Extract the (x, y) coordinate from the center of the cell holding the provided text.  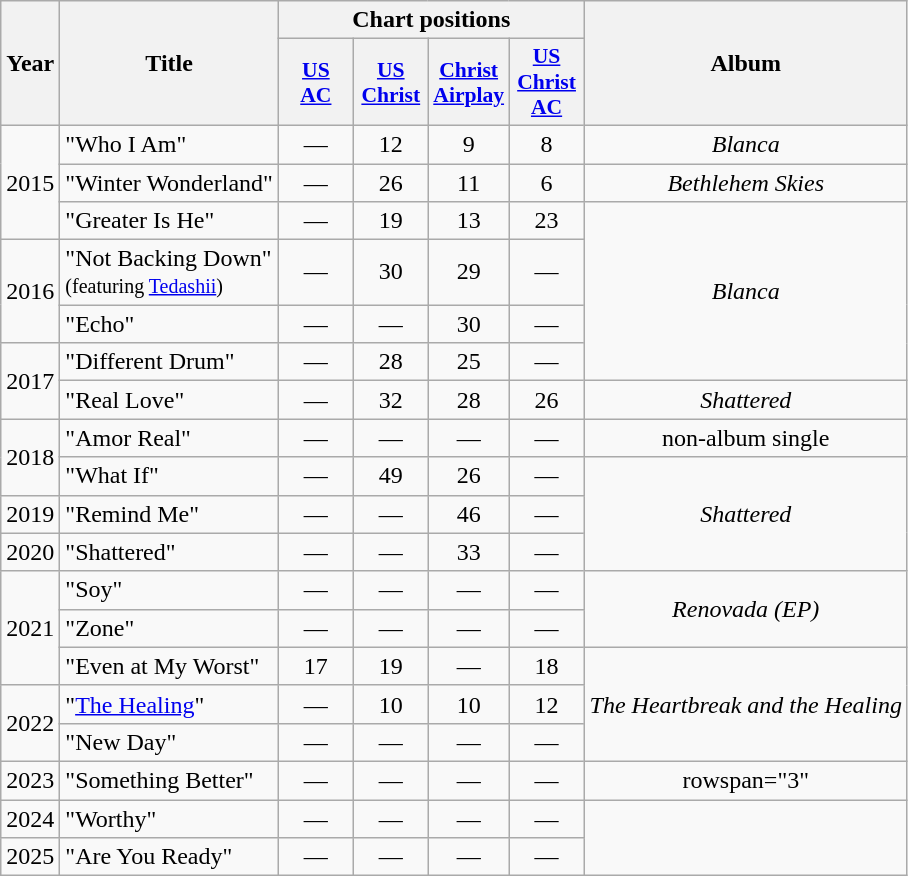
"Soy" (170, 590)
2025 (30, 857)
"Zone" (170, 628)
"Greater Is He" (170, 221)
17 (316, 666)
Title (170, 64)
Album (746, 64)
"Real Love" (170, 400)
ChristAirplay (468, 82)
"Remind Me" (170, 514)
"Even at My Worst" (170, 666)
"Are You Ready" (170, 857)
2021 (30, 628)
29 (468, 272)
2016 (30, 292)
13 (468, 221)
Chart positions (431, 20)
11 (468, 183)
49 (390, 476)
"Shattered" (170, 552)
2018 (30, 457)
2019 (30, 514)
"Worthy" (170, 819)
25 (468, 362)
2023 (30, 780)
USChrist AC (546, 82)
33 (468, 552)
Bethlehem Skies (746, 183)
23 (546, 221)
"Not Backing Down"(featuring Tedashii) (170, 272)
USChrist (390, 82)
2017 (30, 381)
46 (468, 514)
"Winter Wonderland" (170, 183)
Renovada (EP) (746, 609)
8 (546, 144)
2020 (30, 552)
"What If" (170, 476)
"Amor Real" (170, 438)
2015 (30, 182)
2022 (30, 723)
18 (546, 666)
Year (30, 64)
The Heartbreak and the Healing (746, 704)
2024 (30, 819)
USAC (316, 82)
9 (468, 144)
"Different Drum" (170, 362)
"Something Better" (170, 780)
"Echo" (170, 324)
6 (546, 183)
non-album single (746, 438)
rowspan="3" (746, 780)
"Who I Am" (170, 144)
"The Healing" (170, 704)
32 (390, 400)
"New Day" (170, 742)
